Return [x, y] of the center of cell containing provided text 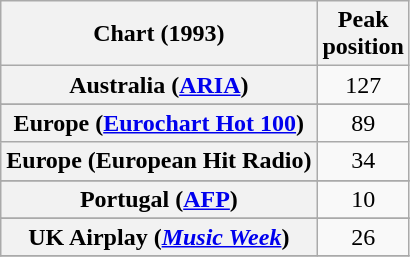
Chart (1993) [159, 34]
Portugal (AFP) [159, 199]
89 [363, 123]
Europe (Eurochart Hot 100) [159, 123]
Peakposition [363, 34]
Australia (ARIA) [159, 85]
127 [363, 85]
26 [363, 237]
UK Airplay (Music Week) [159, 237]
34 [363, 161]
10 [363, 199]
Europe (European Hit Radio) [159, 161]
